Identify which cell holds the provided text, then report its (x, y) central coordinate. 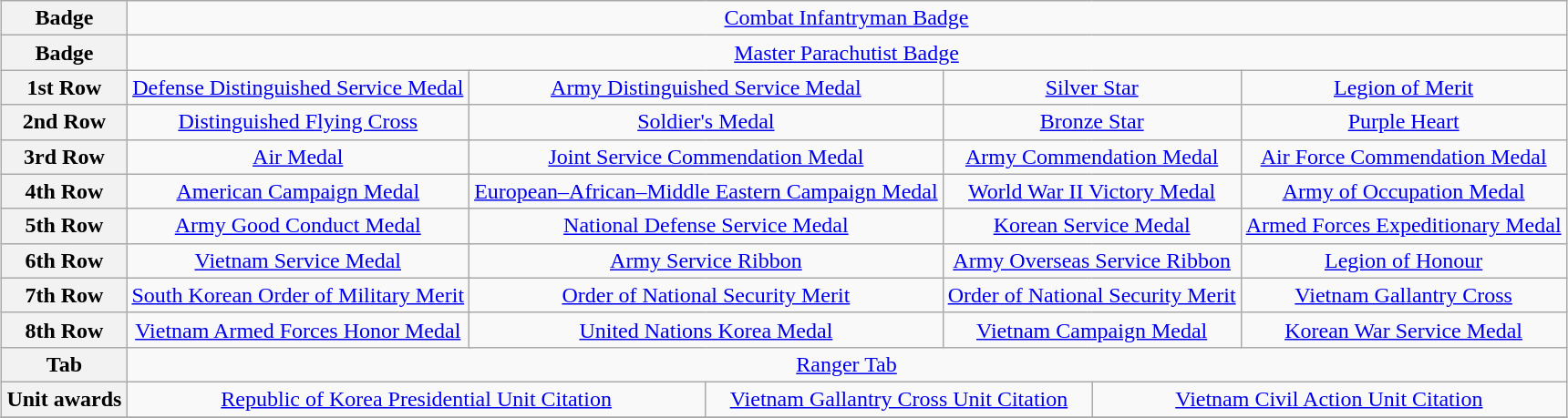
Army Overseas Service Ribbon (1092, 260)
Vietnam Service Medal (298, 260)
6th Row (64, 260)
Tab (64, 364)
Korean Service Medal (1092, 226)
Legion of Honour (1404, 260)
Unit awards (64, 399)
7th Row (64, 295)
3rd Row (64, 157)
2nd Row (64, 122)
Army Distinguished Service Medal (707, 87)
Joint Service Commendation Medal (707, 157)
American Campaign Medal (298, 191)
Republic of Korea Presidential Unit Citation (416, 399)
Vietnam Armed Forces Honor Medal (298, 330)
Defense Distinguished Service Medal (298, 87)
Vietnam Gallantry Cross Unit Citation (899, 399)
European–African–Middle Eastern Campaign Medal (707, 191)
Vietnam Campaign Medal (1092, 330)
Korean War Service Medal (1404, 330)
8th Row (64, 330)
United Nations Korea Medal (707, 330)
Legion of Merit (1404, 87)
Silver Star (1092, 87)
Purple Heart (1404, 122)
Distinguished Flying Cross (298, 122)
Ranger Tab (846, 364)
Vietnam Gallantry Cross (1404, 295)
Combat Infantryman Badge (846, 18)
Army Good Conduct Medal (298, 226)
World War II Victory Medal (1092, 191)
5th Row (64, 226)
National Defense Service Medal (707, 226)
Bronze Star (1092, 122)
South Korean Order of Military Merit (298, 295)
Army Commendation Medal (1092, 157)
1st Row (64, 87)
Vietnam Civil Action Unit Citation (1329, 399)
Armed Forces Expeditionary Medal (1404, 226)
Master Parachutist Badge (846, 53)
Soldier's Medal (707, 122)
Air Medal (298, 157)
Army Service Ribbon (707, 260)
4th Row (64, 191)
Air Force Commendation Medal (1404, 157)
Army of Occupation Medal (1404, 191)
